Find where the given text appears and provide that cell's center as [x, y] coordinate. 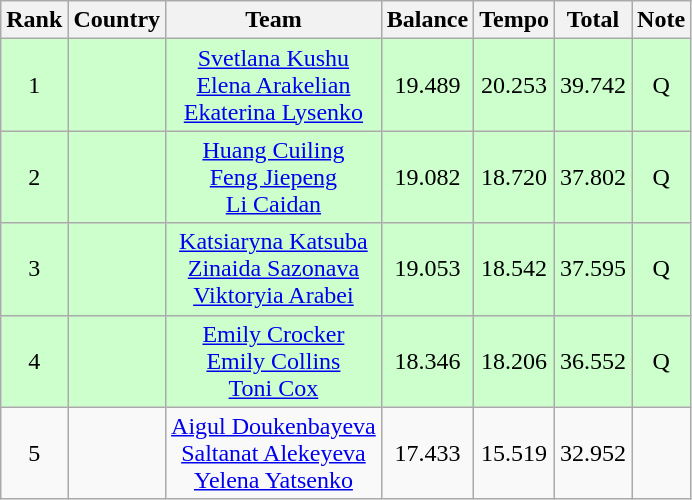
1 [34, 85]
4 [34, 361]
Total [594, 20]
17.433 [427, 453]
3 [34, 269]
19.489 [427, 85]
19.053 [427, 269]
32.952 [594, 453]
Emily CrockerEmily CollinsToni Cox [274, 361]
5 [34, 453]
Country [117, 20]
18.346 [427, 361]
37.802 [594, 177]
36.552 [594, 361]
18.542 [514, 269]
2 [34, 177]
18.720 [514, 177]
Tempo [514, 20]
Note [662, 20]
Balance [427, 20]
18.206 [514, 361]
37.595 [594, 269]
Svetlana KushuElena ArakelianEkaterina Lysenko [274, 85]
39.742 [594, 85]
Katsiaryna KatsubaZinaida SazonavaViktoryia Arabei [274, 269]
Team [274, 20]
15.519 [514, 453]
Aigul DoukenbayevaSaltanat AlekeyevaYelena Yatsenko [274, 453]
20.253 [514, 85]
Rank [34, 20]
19.082 [427, 177]
Huang CuilingFeng JiepengLi Caidan [274, 177]
